Return the [x, y] coordinate for the center point of the cell that contains the specified text.  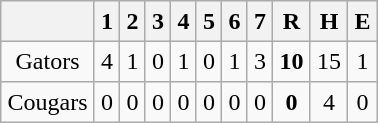
Cougars [48, 102]
E [363, 21]
R [292, 21]
10 [292, 61]
7 [260, 21]
2 [133, 21]
5 [209, 21]
15 [329, 61]
6 [235, 21]
H [329, 21]
Gators [48, 61]
